Search for the cell housing the specified text and yield its (X, Y) center coordinate. 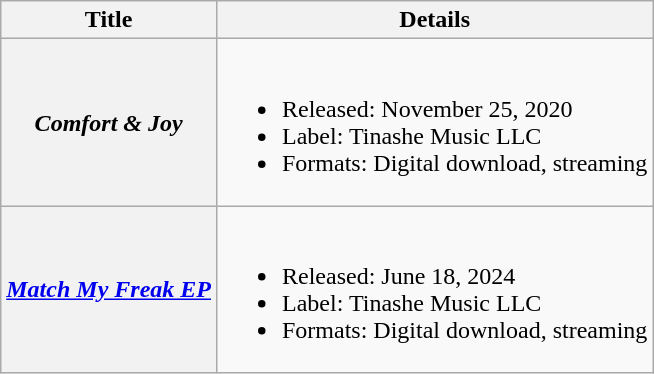
Title (109, 20)
Details (434, 20)
Released: November 25, 2020Label: Tinashe Music LLCFormats: Digital download, streaming (434, 122)
Released: June 18, 2024Label: Tinashe Music LLCFormats: Digital download, streaming (434, 290)
Match My Freak EP (109, 290)
Comfort & Joy (109, 122)
